Detect which cell encompasses the target text, then output its [X, Y] center coordinate. 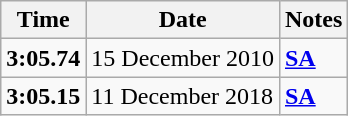
Notes [313, 20]
Time [44, 20]
11 December 2018 [183, 96]
3:05.15 [44, 96]
15 December 2010 [183, 58]
3:05.74 [44, 58]
Date [183, 20]
